Pinpoint the cell where the given text exists, returning its [X, Y] midpoint coordinate. 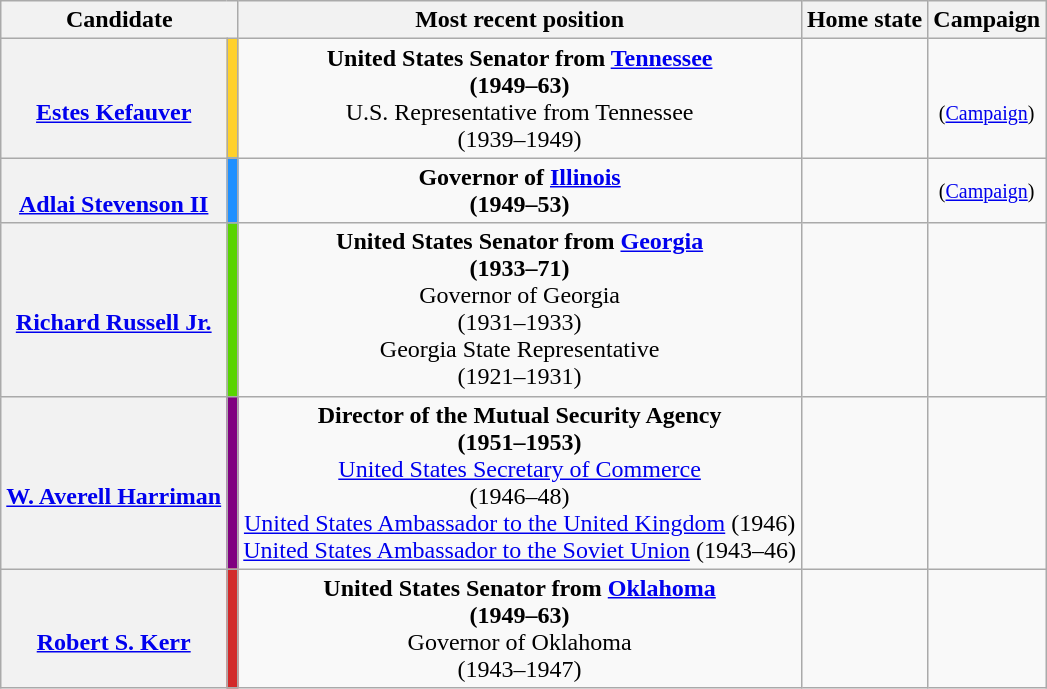
United States Senator from Tennessee(1949–63)U.S. Representative from Tennessee(1939–1949) [520, 98]
Robert S. Kerr [114, 628]
United States Senator from Oklahoma(1949–63)Governor of Oklahoma(1943–1947) [520, 628]
Richard Russell Jr. [114, 310]
Estes Kefauver [114, 98]
Governor of Illinois(1949–53) [520, 190]
W. Averell Harriman [114, 482]
Campaign [987, 20]
Adlai Stevenson II [114, 190]
Most recent position [520, 20]
Home state [864, 20]
United States Senator from Georgia(1933–71)Governor of Georgia(1931–1933)Georgia State Representative(1921–1931) [520, 310]
Candidate [120, 20]
